Determine the [x, y] coordinate at the center of the cell enclosing the given text.  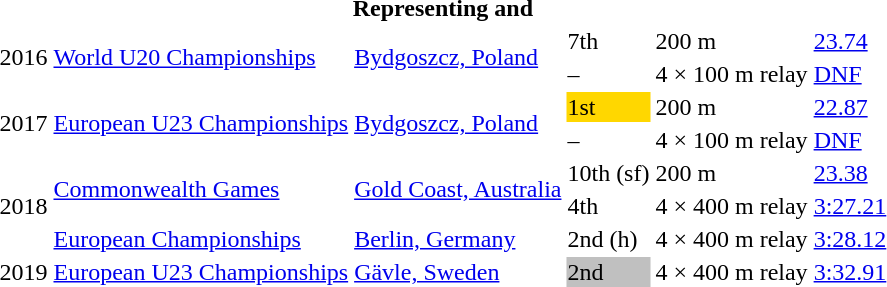
World U20 Championships [201, 58]
2nd [608, 272]
7th [608, 41]
Gävle, Sweden [458, 272]
4th [608, 206]
Commonwealth Games [201, 190]
10th (sf) [608, 173]
Gold Coast, Australia [458, 190]
Berlin, Germany [458, 239]
2nd (h) [608, 239]
1st [608, 107]
European Championships [201, 239]
